From the cell containing the given text, extract its center point as (X, Y) coordinate. 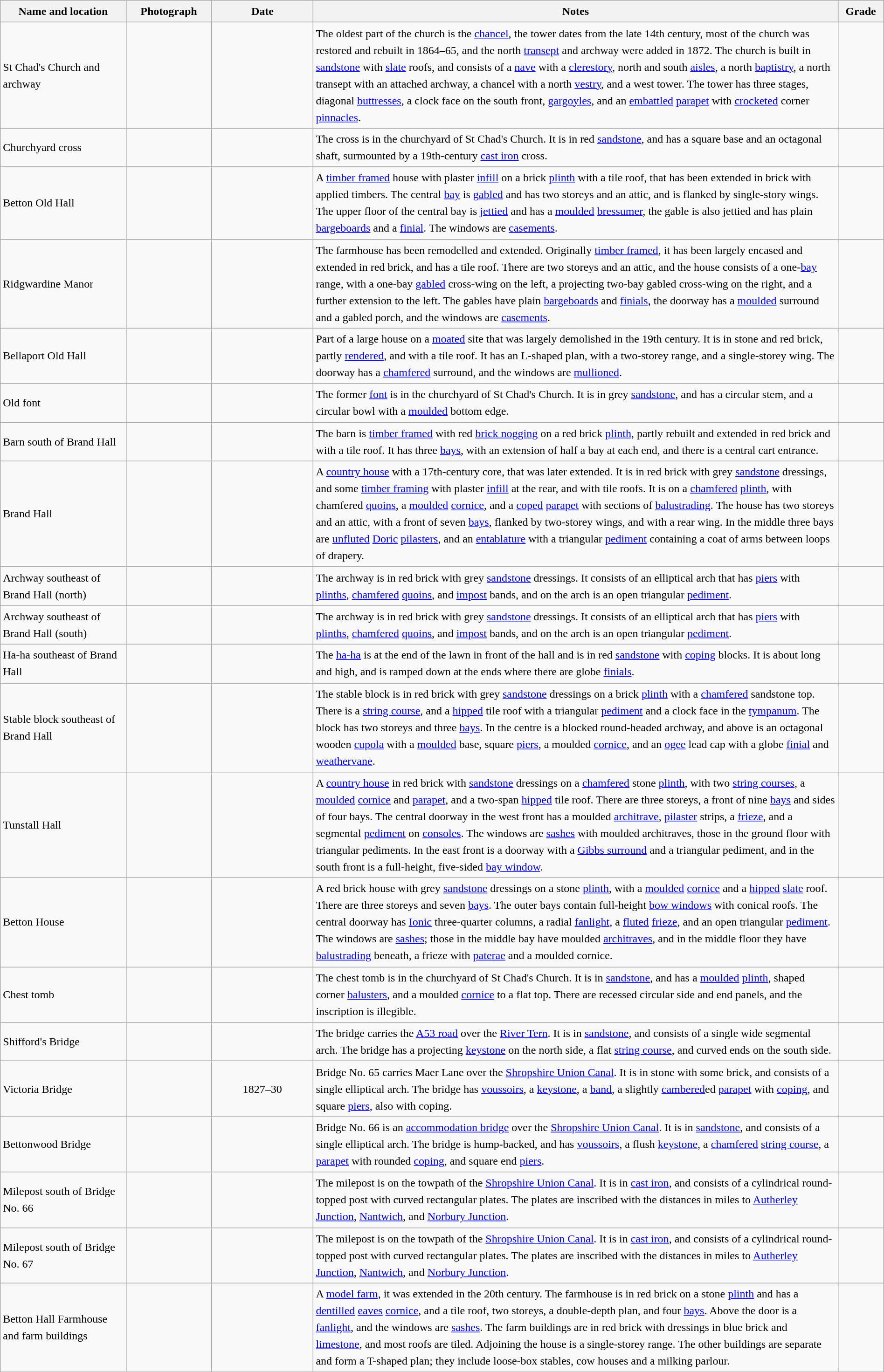
Tunstall Hall (63, 825)
Date (262, 11)
Victoria Bridge (63, 1089)
Shifford's Bridge (63, 1042)
Milepost south of Bridge No. 66 (63, 1200)
Grade (861, 11)
Betton Old Hall (63, 203)
Name and location (63, 11)
Old font (63, 403)
Milepost south of Bridge No. 67 (63, 1255)
St Chad's Church and archway (63, 75)
Stable block southeast of Brand Hall (63, 728)
Brand Hall (63, 514)
Archway southeast of Brand Hall (south) (63, 624)
Chest tomb (63, 995)
Ridgwardine Manor (63, 283)
Archway southeast of Brand Hall (north) (63, 586)
Churchyard cross (63, 147)
Bettonwood Bridge (63, 1145)
Ha-ha southeast of Brand Hall (63, 664)
Betton House (63, 923)
1827–30 (262, 1089)
Notes (575, 11)
Photograph (169, 11)
Barn south of Brand Hall (63, 442)
Betton Hall Farmhouse and farm buildings (63, 1327)
Bellaport Old Hall (63, 356)
